Scan for the cell matching the given text and deliver its (X, Y) coordinate at center. 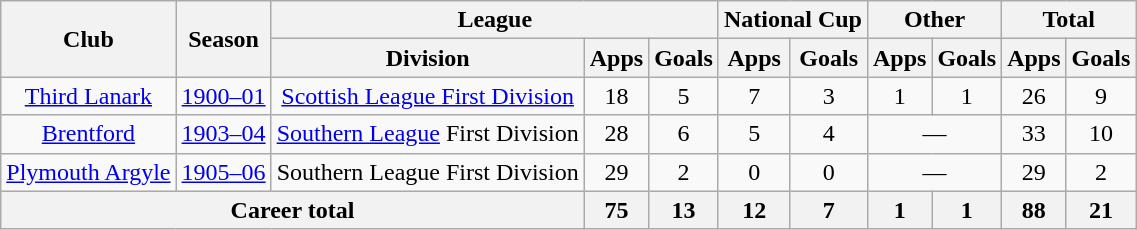
1903–04 (224, 134)
13 (684, 210)
Season (224, 39)
1905–06 (224, 172)
4 (829, 134)
Brentford (88, 134)
Total (1069, 20)
6 (684, 134)
12 (754, 210)
Plymouth Argyle (88, 172)
Career total (292, 210)
10 (1101, 134)
1900–01 (224, 96)
88 (1034, 210)
3 (829, 96)
26 (1034, 96)
75 (616, 210)
National Cup (792, 20)
9 (1101, 96)
28 (616, 134)
Other (934, 20)
33 (1034, 134)
Division (428, 58)
Third Lanark (88, 96)
League (494, 20)
21 (1101, 210)
Club (88, 39)
18 (616, 96)
Scottish League First Division (428, 96)
